Extract the (X, Y) coordinate from the center of the cell holding the provided text.  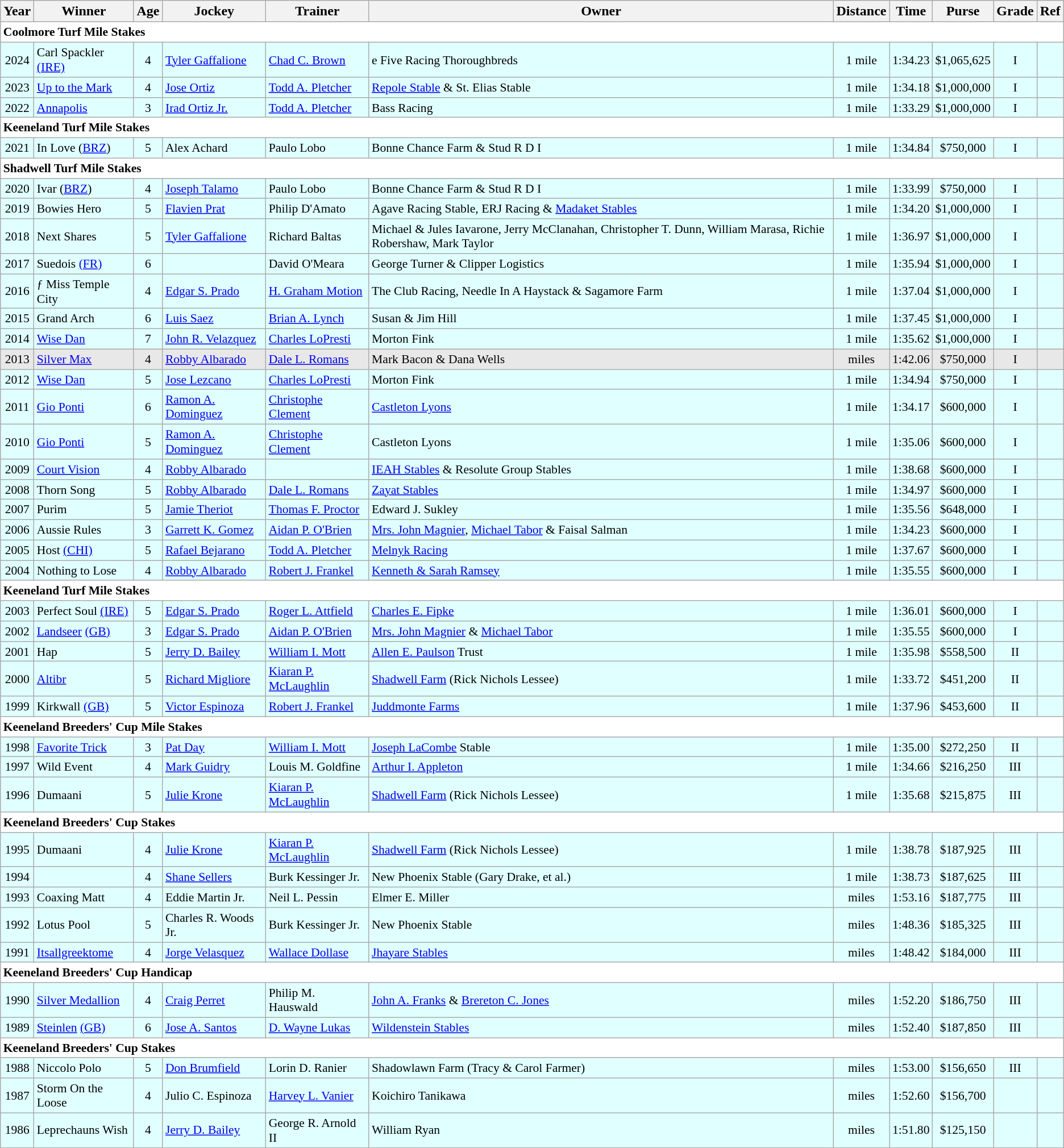
1:35.06 (911, 441)
Jamie Theriot (214, 510)
Kenneth & Sarah Ramsey (601, 571)
$648,000 (963, 510)
$451,200 (963, 679)
Mrs. John Magnier, Michael Tabor & Faisal Salman (601, 530)
2011 (17, 407)
2004 (17, 571)
D. Wayne Lukas (317, 1028)
1:33.72 (911, 679)
1:48.36 (911, 925)
1:35.94 (911, 264)
1:52.20 (911, 1000)
Wallace Dollase (317, 952)
1:52.40 (911, 1028)
George R. Arnold II (317, 1130)
1:34.97 (911, 489)
Eddie Martin Jr. (214, 897)
Grand Arch (84, 319)
Rafael Bejarano (214, 550)
Owner (601, 11)
Shane Sellers (214, 877)
Landseer (GB) (84, 631)
David O'Meara (317, 264)
7 (148, 339)
Mark Guidry (214, 767)
Jose Lezcano (214, 380)
1:34.84 (911, 148)
1:48.42 (911, 952)
1998 (17, 747)
Winner (84, 11)
1992 (17, 925)
Susan & Jim Hill (601, 319)
Harvey L. Vanier (317, 1096)
2023 (17, 88)
Thomas F. Proctor (317, 510)
2010 (17, 441)
Chad C. Brown (317, 59)
1:33.99 (911, 189)
New Phoenix Stable (601, 925)
Annapolis (84, 107)
1995 (17, 849)
Jose A. Santos (214, 1028)
Distance (862, 11)
$215,875 (963, 795)
1991 (17, 952)
Silver Medallion (84, 1000)
New Phoenix Stable (Gary Drake, et al.) (601, 877)
Shadowlawn Farm (Tracy & Carol Farmer) (601, 1068)
Carl Spackler (IRE) (84, 59)
Trainer (317, 11)
Pat Day (214, 747)
Neil L. Pessin (317, 897)
2008 (17, 489)
2019 (17, 209)
$125,150 (963, 1130)
H. Graham Motion (317, 291)
1:37.45 (911, 319)
1:35.98 (911, 651)
Lorin D. Ranier (317, 1068)
Philip M. Hauswald (317, 1000)
$453,600 (963, 706)
$187,925 (963, 849)
William Ryan (601, 1130)
Time (911, 11)
$184,000 (963, 952)
2013 (17, 359)
1:37.04 (911, 291)
Juddmonte Farms (601, 706)
Bowies Hero (84, 209)
Ref (1050, 11)
Coaxing Matt (84, 897)
Year (17, 11)
$187,775 (963, 897)
Richard Baltas (317, 236)
Leprechauns Wish (84, 1130)
$187,850 (963, 1028)
$187,625 (963, 877)
1:34.94 (911, 380)
2005 (17, 550)
Jose Ortiz (214, 88)
Allen E. Paulson Trust (601, 651)
Brian A. Lynch (317, 319)
1:34.18 (911, 88)
1988 (17, 1068)
$272,250 (963, 747)
In Love (BRZ) (84, 148)
Mark Bacon & Dana Wells (601, 359)
John R. Velazquez (214, 339)
Garrett K. Gomez (214, 530)
$1,065,625 (963, 59)
e Five Racing Thoroughbreds (601, 59)
$185,325 (963, 925)
2002 (17, 631)
1:51.80 (911, 1130)
Suedois (FR) (84, 264)
Victor Espinoza (214, 706)
1987 (17, 1096)
The Club Racing, Needle In A Haystack & Sagamore Farm (601, 291)
1:35.00 (911, 747)
Ivar (BRZ) (84, 189)
1:36.97 (911, 236)
Wildenstein Stables (601, 1028)
Koichiro Tanikawa (601, 1096)
1996 (17, 795)
Coolmore Turf Mile Stakes (532, 32)
Flavien Prat (214, 209)
1:53.00 (911, 1068)
1:38.78 (911, 849)
2000 (17, 679)
Keeneland Breeders' Cup Handicap (532, 972)
Julio C. Espinoza (214, 1096)
Agave Racing Stable, ERJ Racing & Madaket Stables (601, 209)
2018 (17, 236)
2006 (17, 530)
ƒ Miss Temple City (84, 291)
Richard Migliore (214, 679)
Roger L. Attfield (317, 611)
1:53.16 (911, 897)
Mrs. John Magnier & Michael Tabor (601, 631)
George Turner & Clipper Logistics (601, 264)
Aussie Rules (84, 530)
$156,700 (963, 1096)
1986 (17, 1130)
1:34.20 (911, 209)
1:34.66 (911, 767)
1990 (17, 1000)
2021 (17, 148)
Itsallgreektome (84, 952)
2016 (17, 291)
Jockey (214, 11)
Philip D'Amato (317, 209)
Up to the Mark (84, 88)
Silver Max (84, 359)
Purim (84, 510)
1:42.06 (911, 359)
Joseph Talamo (214, 189)
Repole Stable & St. Elias Stable (601, 88)
Nothing to Lose (84, 571)
Arthur I. Appleton (601, 767)
Irad Ortiz Jr. (214, 107)
2015 (17, 319)
Jhayare Stables (601, 952)
1:35.56 (911, 510)
1:33.29 (911, 107)
2022 (17, 107)
1:37.67 (911, 550)
Melnyk Racing (601, 550)
2014 (17, 339)
Wild Event (84, 767)
1:38.73 (911, 877)
Court Vision (84, 469)
1989 (17, 1028)
2024 (17, 59)
Perfect Soul (IRE) (84, 611)
Shadwell Turf Mile Stakes (532, 168)
John A. Franks & Brereton C. Jones (601, 1000)
Grade (1015, 11)
1997 (17, 767)
Purse (963, 11)
$156,650 (963, 1068)
Zayat Stables (601, 489)
Charles R. Woods Jr. (214, 925)
$558,500 (963, 651)
2007 (17, 510)
$186,750 (963, 1000)
Charles E. Fipke (601, 611)
1:38.68 (911, 469)
Hap (84, 651)
Host (CHI) (84, 550)
$216,250 (963, 767)
1993 (17, 897)
Niccolo Polo (84, 1068)
Elmer E. Miller (601, 897)
1:34.17 (911, 407)
1999 (17, 706)
Alex Achard (214, 148)
Louis M. Goldfine (317, 767)
1:52.60 (911, 1096)
Altibr (84, 679)
IEAH Stables & Resolute Group Stables (601, 469)
Bass Racing (601, 107)
Jorge Velasquez (214, 952)
1:36.01 (911, 611)
Thorn Song (84, 489)
Lotus Pool (84, 925)
Don Brumfield (214, 1068)
Edward J. Sukley (601, 510)
2020 (17, 189)
Kirkwall (GB) (84, 706)
Michael & Jules Iavarone, Jerry McClanahan, Christopher T. Dunn, William Marasa, Richie Robershaw, Mark Taylor (601, 236)
2017 (17, 264)
2003 (17, 611)
1994 (17, 877)
2012 (17, 380)
1:37.96 (911, 706)
Storm On the Loose (84, 1096)
1:35.68 (911, 795)
Keeneland Breeders' Cup Mile Stakes (532, 727)
Craig Perret (214, 1000)
2009 (17, 469)
Steinlen (GB) (84, 1028)
Favorite Trick (84, 747)
2001 (17, 651)
Age (148, 11)
Next Shares (84, 236)
Joseph LaCombe Stable (601, 747)
Luis Saez (214, 319)
1:35.62 (911, 339)
